Detect which cell encompasses the target text, then output its [X, Y] center coordinate. 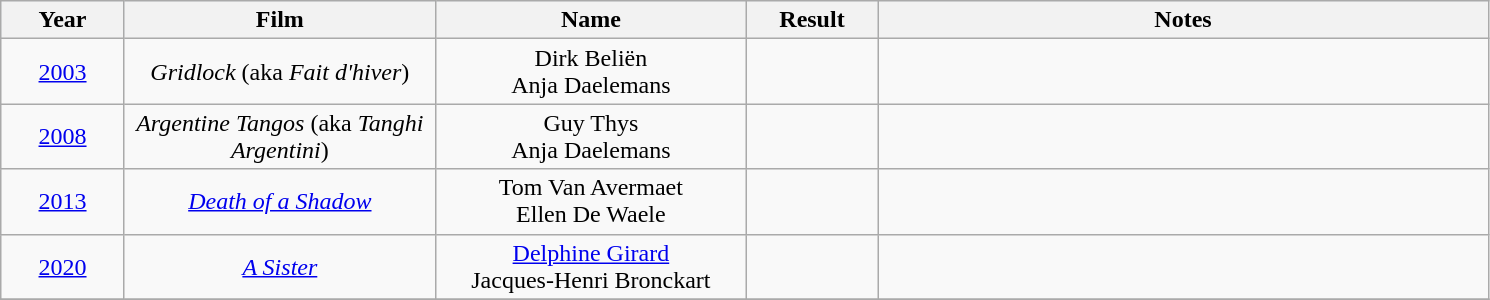
Delphine GirardJacques-Henri Bronckart [590, 266]
2008 [63, 136]
Tom Van AvermaetEllen De Waele [590, 202]
Guy ThysAnja Daelemans [590, 136]
Film [280, 20]
2020 [63, 266]
Notes [1184, 20]
2003 [63, 72]
2013 [63, 202]
Name [590, 20]
Dirk BeliënAnja Daelemans [590, 72]
Argentine Tangos (aka Tanghi Argentini) [280, 136]
A Sister [280, 266]
Death of a Shadow [280, 202]
Result [812, 20]
Gridlock (aka Fait d'hiver) [280, 72]
Year [63, 20]
